Find where the given text appears and provide that cell's center as (X, Y) coordinate. 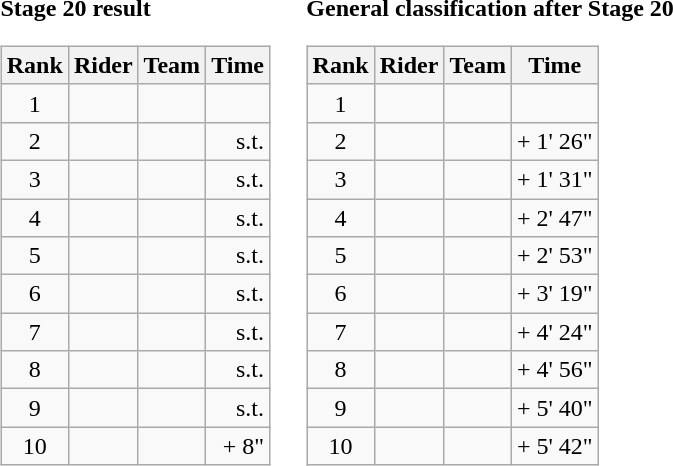
+ 1' 31" (554, 179)
+ 4' 56" (554, 370)
+ 1' 26" (554, 141)
+ 2' 53" (554, 256)
+ 4' 24" (554, 332)
+ 8" (238, 446)
+ 5' 40" (554, 408)
+ 5' 42" (554, 446)
+ 3' 19" (554, 294)
+ 2' 47" (554, 217)
